Detect which cell encompasses the target text, then output its [X, Y] center coordinate. 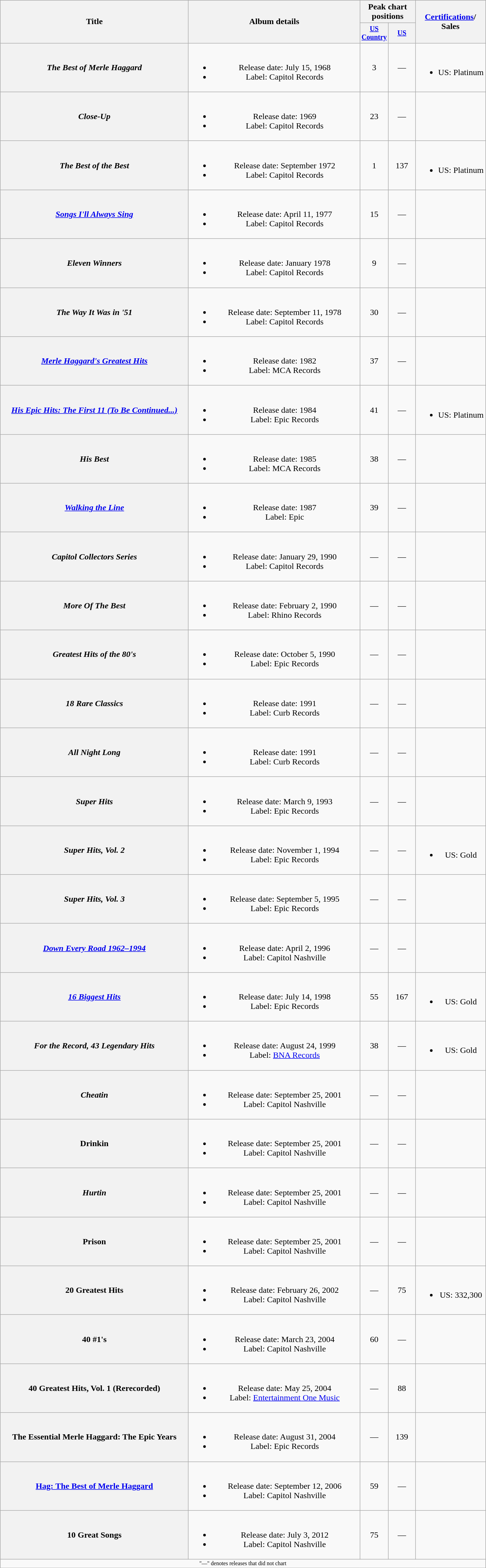
More Of The Best [94, 606]
Cheatin [94, 1095]
Eleven Winners [94, 263]
Album details [274, 22]
60 [374, 1339]
9 [374, 263]
His Epic Hits: The First 11 (To Be Continued...) [94, 410]
Hag: The Best of Merle Haggard [94, 1486]
Release date: 1969Label: Capitol Records [274, 116]
Release date: August 31, 2004Label: Epic Records [274, 1437]
Peak chartpositions [388, 12]
10 Great Songs [94, 1535]
88 [402, 1388]
Songs I'll Always Sing [94, 214]
The Best of Merle Haggard [94, 67]
3 [374, 67]
40 #1's [94, 1339]
20 Greatest Hits [94, 1290]
Merle Haggard's Greatest Hits [94, 361]
"—" denotes releases that did not chart [243, 1563]
Release date: July 3, 2012Label: Capitol Nashville [274, 1535]
US Country [374, 33]
Release date: November 1, 1994Label: Epic Records [274, 850]
Down Every Road 1962–1994 [94, 948]
Release date: October 5, 1990Label: Epic Records [274, 654]
1 [374, 165]
30 [374, 312]
Capitol Collectors Series [94, 557]
Release date: September 12, 2006Label: Capitol Nashville [274, 1486]
41 [374, 410]
The Best of the Best [94, 165]
The Essential Merle Haggard: The Epic Years [94, 1437]
Prison [94, 1241]
39 [374, 508]
137 [402, 165]
Release date: September 5, 1995Label: Epic Records [274, 899]
Hurtin [94, 1193]
Release date: September 11, 1978Label: Capitol Records [274, 312]
US: 332,300 [450, 1290]
40 Greatest Hits, Vol. 1 (Rerecorded) [94, 1388]
23 [374, 116]
US [402, 33]
Release date: 1984Label: Epic Records [274, 410]
167 [402, 997]
Super Hits, Vol. 3 [94, 899]
Release date: February 2, 1990Label: Rhino Records [274, 606]
All Night Long [94, 752]
Drinkin [94, 1144]
Walking the Line [94, 508]
15 [374, 214]
Super Hits, Vol. 2 [94, 850]
Release date: January 1978Label: Capitol Records [274, 263]
Close-Up [94, 116]
Release date: January 29, 1990Label: Capitol Records [274, 557]
139 [402, 1437]
Release date: August 24, 1999Label: BNA Records [274, 1046]
Release date: July 14, 1998Label: Epic Records [274, 997]
59 [374, 1486]
Release date: May 25, 2004Label: Entertainment One Music [274, 1388]
Release date: September 1972Label: Capitol Records [274, 165]
For the Record, 43 Legendary Hits [94, 1046]
Release date: March 9, 1993Label: Epic Records [274, 801]
Release date: 1982Label: MCA Records [274, 361]
Certifications/Sales [450, 22]
His Best [94, 459]
37 [374, 361]
Release date: February 26, 2002Label: Capitol Nashville [274, 1290]
The Way It Was in '51 [94, 312]
Title [94, 22]
Release date: July 15, 1968Label: Capitol Records [274, 67]
Greatest Hits of the 80's [94, 654]
Release date: 1987Label: Epic [274, 508]
Release date: April 2, 1996Label: Capitol Nashville [274, 948]
18 Rare Classics [94, 703]
Release date: April 11, 1977Label: Capitol Records [274, 214]
Release date: March 23, 2004Label: Capitol Nashville [274, 1339]
16 Biggest Hits [94, 997]
Super Hits [94, 801]
55 [374, 997]
Release date: 1985Label: MCA Records [274, 459]
